Provide the (x, y) coordinate of the cell's center where the given text is located.  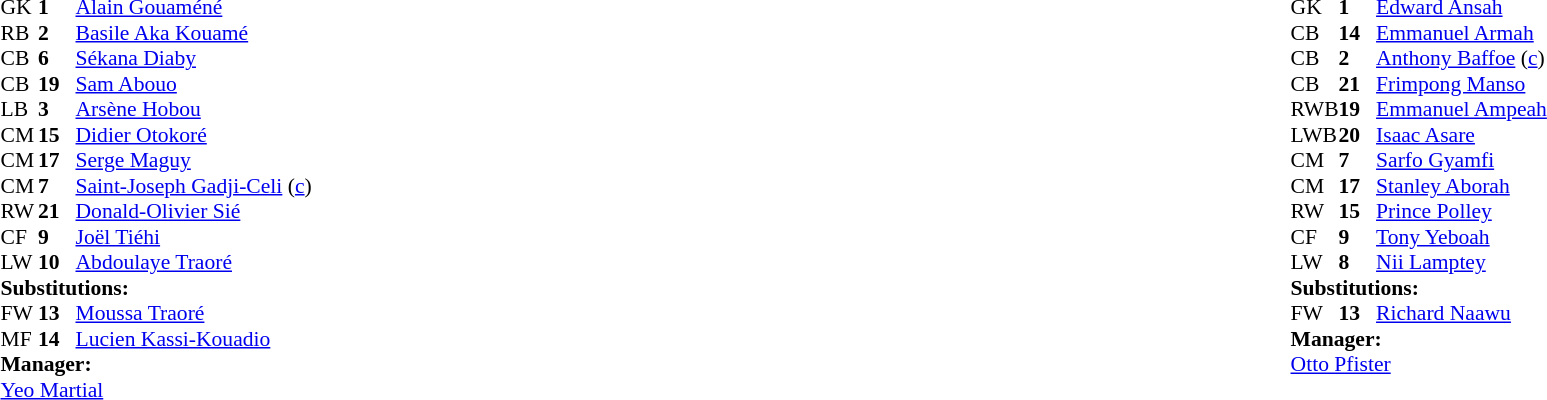
Serge Maguy (194, 161)
Basile Aka Kouamé (194, 33)
Nii Lamptey (1462, 263)
20 (1358, 135)
Abdoulaye Traoré (194, 263)
Saint-Joseph Gadji-Celi (c) (194, 186)
10 (57, 263)
Moussa Traoré (194, 313)
MF (19, 339)
Didier Otokoré (194, 135)
Tony Yeboah (1462, 237)
Emmanuel Ampeah (1462, 109)
LWB (1315, 135)
Donald-Olivier Sié (194, 211)
Sam Abouo (194, 84)
Richard Naawu (1462, 313)
Isaac Asare (1462, 135)
6 (57, 59)
RWB (1315, 109)
Emmanuel Armah (1462, 33)
Otto Pfister (1419, 365)
3 (57, 109)
Joël Tiéhi (194, 237)
Sékana Diaby (194, 59)
Sarfo Gyamfi (1462, 161)
8 (1358, 263)
LB (19, 109)
Frimpong Manso (1462, 84)
Anthony Baffoe (c) (1462, 59)
Prince Polley (1462, 211)
Arsène Hobou (194, 109)
Stanley Aborah (1462, 186)
RB (19, 33)
Lucien Kassi-Kouadio (194, 339)
